Provide the (X, Y) coordinate of the cell's center where the given text is located.  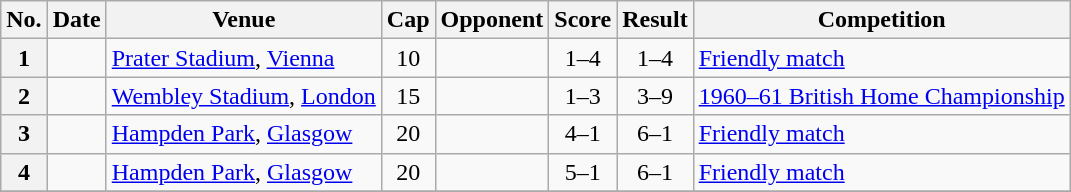
Wembley Stadium, London (244, 96)
3 (24, 134)
Competition (882, 20)
Prater Stadium, Vienna (244, 58)
Result (655, 20)
Date (76, 20)
1 (24, 58)
4 (24, 172)
10 (408, 58)
15 (408, 96)
5–1 (583, 172)
4–1 (583, 134)
Cap (408, 20)
Score (583, 20)
No. (24, 20)
3–9 (655, 96)
Venue (244, 20)
Opponent (492, 20)
2 (24, 96)
1–3 (583, 96)
1960–61 British Home Championship (882, 96)
